From the cell containing the given text, extract its center point as (x, y) coordinate. 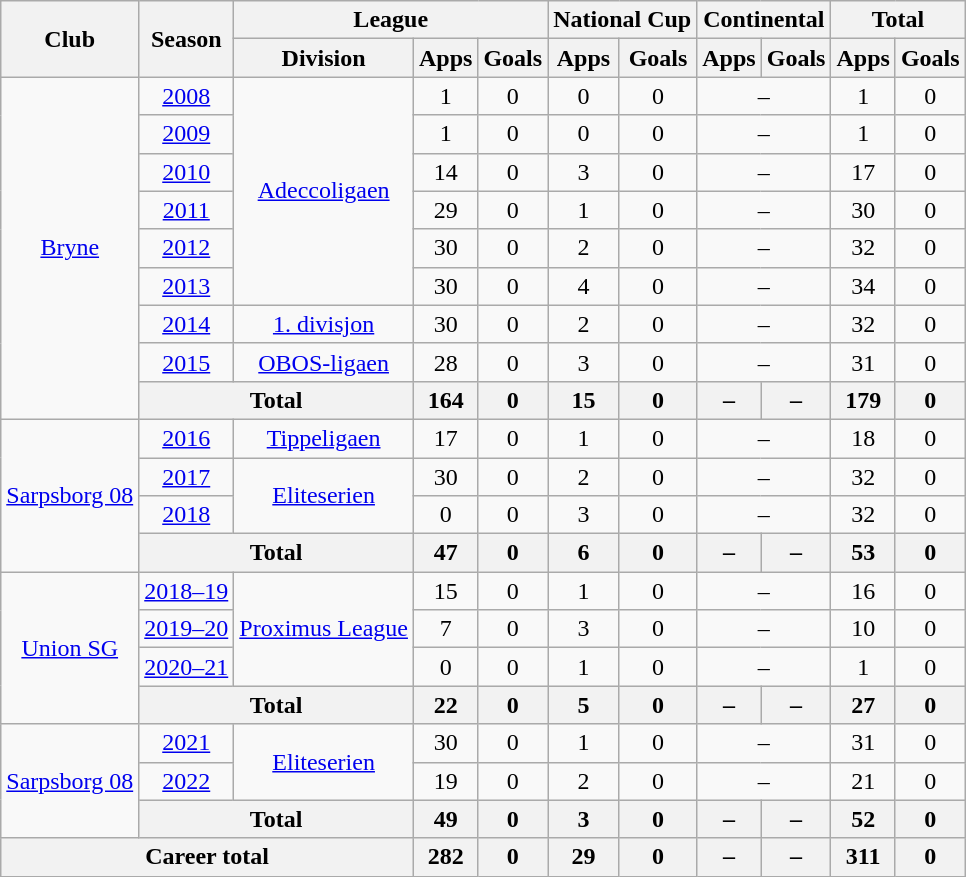
16 (863, 591)
Club (70, 39)
2016 (186, 438)
2018 (186, 515)
2008 (186, 96)
2012 (186, 248)
7 (445, 629)
28 (445, 362)
282 (445, 857)
27 (863, 705)
Tippeligaen (324, 438)
22 (445, 705)
Union SG (70, 648)
2015 (186, 362)
21 (863, 781)
2017 (186, 477)
6 (584, 553)
19 (445, 781)
18 (863, 438)
Division (324, 58)
1. divisjon (324, 324)
5 (584, 705)
2014 (186, 324)
2018–19 (186, 591)
4 (584, 286)
League (391, 20)
49 (445, 819)
Season (186, 39)
53 (863, 553)
14 (445, 172)
2020–21 (186, 667)
2010 (186, 172)
Bryne (70, 248)
Proximus League (324, 629)
311 (863, 857)
164 (445, 400)
2011 (186, 210)
2009 (186, 134)
47 (445, 553)
Adeccoligaen (324, 191)
2013 (186, 286)
National Cup (622, 20)
Career total (208, 857)
52 (863, 819)
OBOS-ligaen (324, 362)
2022 (186, 781)
2021 (186, 743)
Continental (764, 20)
179 (863, 400)
34 (863, 286)
10 (863, 629)
2019–20 (186, 629)
